Determine the [X, Y] coordinate at the center of the cell enclosing the given text.  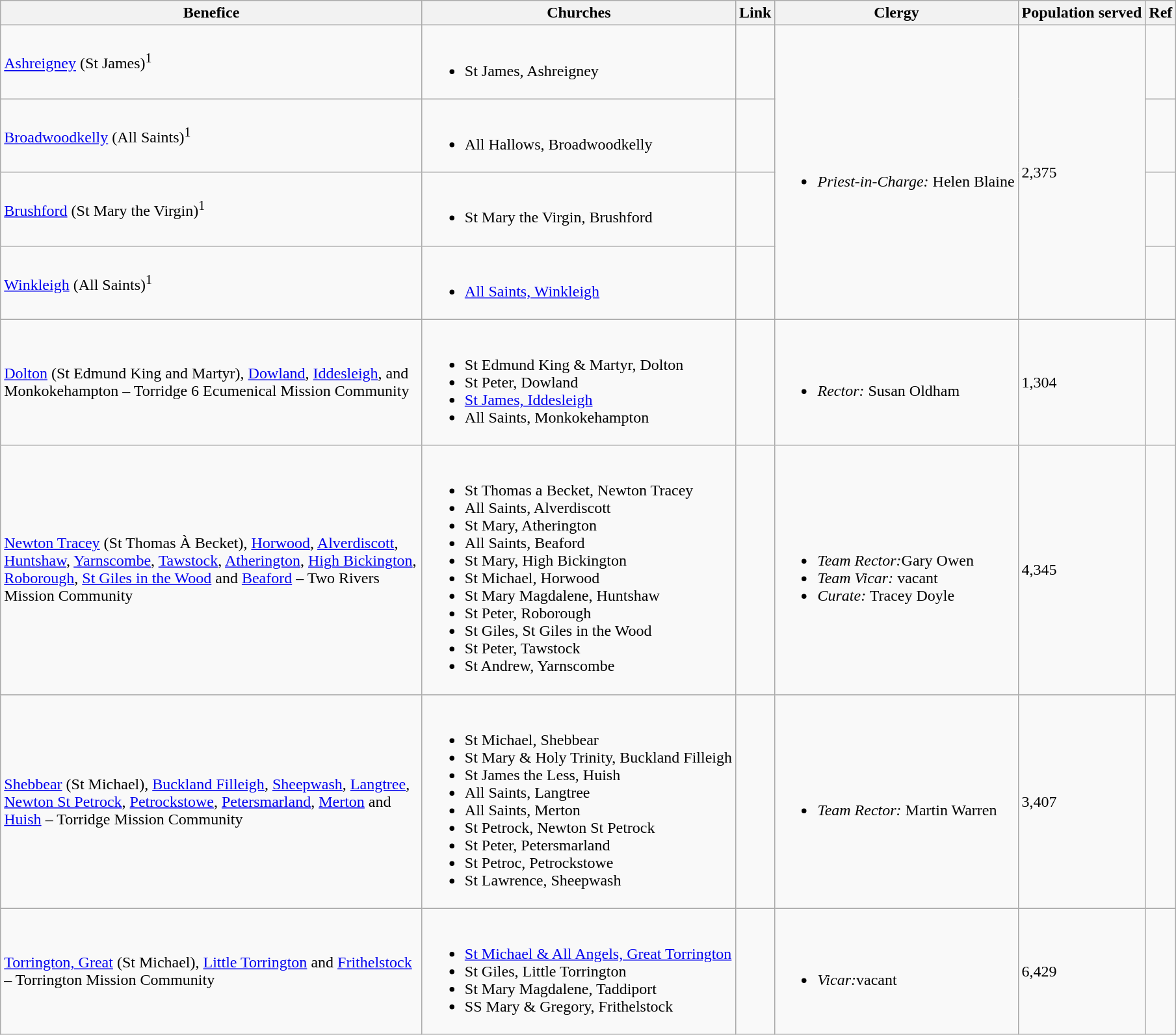
1,304 [1082, 382]
Team Rector: Martin Warren [896, 801]
Dolton (St Edmund King and Martyr), Dowland, Iddesleigh, and Monkokehampton – Torridge 6 Ecumenical Mission Community [212, 382]
Team Rector:Gary OwenTeam Vicar: vacantCurate: Tracey Doyle [896, 570]
Priest-in-Charge: Helen Blaine [896, 172]
3,407 [1082, 801]
Link [755, 13]
All Hallows, Broadwoodkelly [579, 135]
Population served [1082, 13]
2,375 [1082, 172]
Vicar:vacant [896, 971]
4,345 [1082, 570]
St Michael & All Angels, Great TorringtonSt Giles, Little TorringtonSt Mary Magdalene, TaddiportSS Mary & Gregory, Frithelstock [579, 971]
Ashreigney (St James)1 [212, 62]
Churches [579, 13]
Clergy [896, 13]
St Mary the Virgin, Brushford [579, 209]
Rector: Susan Oldham [896, 382]
Brushford (St Mary the Virgin)1 [212, 209]
St Edmund King & Martyr, DoltonSt Peter, DowlandSt James, IddesleighAll Saints, Monkokehampton [579, 382]
6,429 [1082, 971]
Winkleigh (All Saints)1 [212, 282]
All Saints, Winkleigh [579, 282]
Benefice [212, 13]
Broadwoodkelly (All Saints)1 [212, 135]
Torrington, Great (St Michael), Little Torrington and Frithelstock – Torrington Mission Community [212, 971]
St James, Ashreigney [579, 62]
Ref [1161, 13]
